Find where the given text appears and provide that cell's center as [x, y] coordinate. 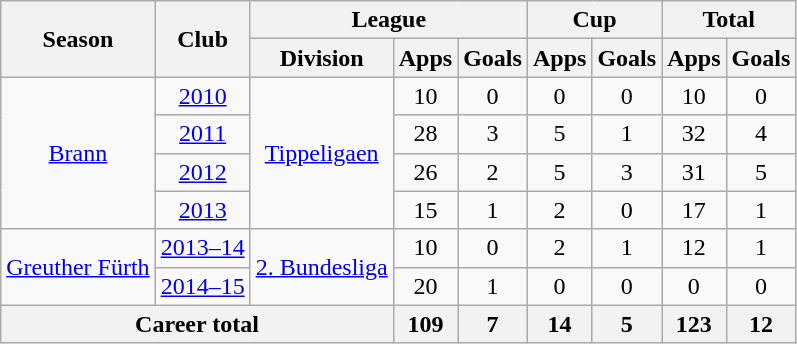
2013 [202, 210]
109 [425, 324]
Cup [594, 20]
2010 [202, 96]
7 [493, 324]
26 [425, 172]
28 [425, 134]
2014–15 [202, 286]
Tippeligaen [322, 153]
Division [322, 58]
Total [729, 20]
14 [559, 324]
2012 [202, 172]
17 [694, 210]
Career total [197, 324]
4 [761, 134]
Season [78, 39]
2013–14 [202, 248]
League [388, 20]
Club [202, 39]
15 [425, 210]
32 [694, 134]
2. Bundesliga [322, 267]
2011 [202, 134]
31 [694, 172]
Greuther Fürth [78, 267]
Brann [78, 153]
123 [694, 324]
20 [425, 286]
